Locate the cell with the specified text and output its (x, y) center coordinate. 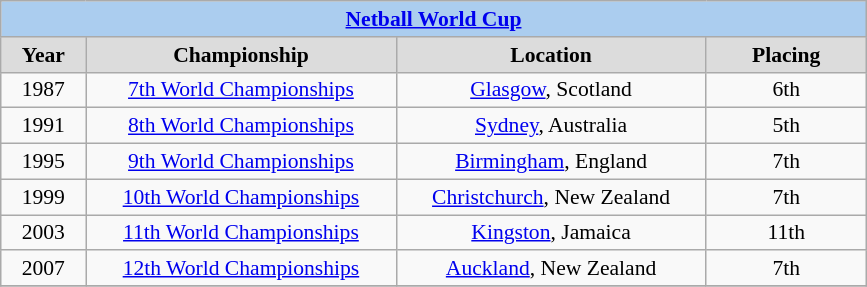
Championship (241, 55)
11th (786, 233)
Sydney, Australia (551, 126)
Location (551, 55)
Placing (786, 55)
2003 (44, 233)
Year (44, 55)
Glasgow, Scotland (551, 90)
Netball World Cup (434, 19)
Christchurch, New Zealand (551, 197)
12th World Championships (241, 269)
8th World Championships (241, 126)
1991 (44, 126)
Kingston, Jamaica (551, 233)
2007 (44, 269)
1987 (44, 90)
Birmingham, England (551, 162)
5th (786, 126)
7th World Championships (241, 90)
1995 (44, 162)
Auckland, New Zealand (551, 269)
6th (786, 90)
1999 (44, 197)
9th World Championships (241, 162)
10th World Championships (241, 197)
11th World Championships (241, 233)
